Scan for the cell matching the given text and deliver its (X, Y) coordinate at center. 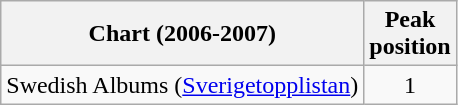
Chart (2006-2007) (182, 34)
1 (410, 85)
Peakposition (410, 34)
Swedish Albums (Sverigetopplistan) (182, 85)
